Identify which cell holds the provided text, then report its (x, y) central coordinate. 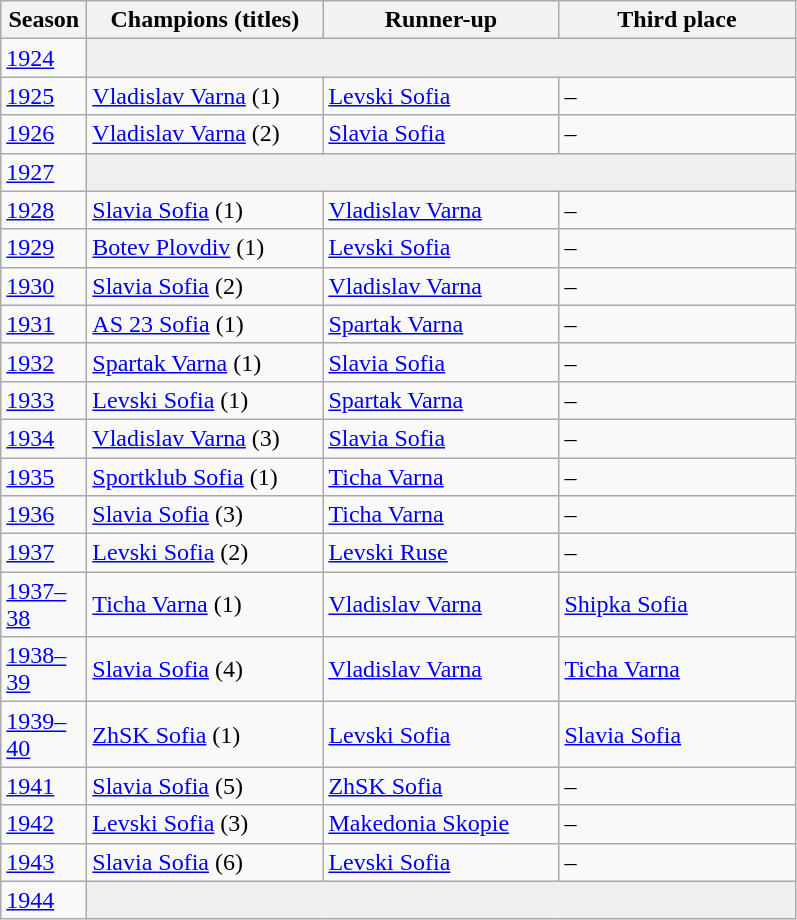
1935 (44, 477)
1930 (44, 286)
1937–38 (44, 604)
1924 (44, 58)
1929 (44, 248)
ZhSK Sofia (1) (205, 734)
1927 (44, 172)
Sportklub Sofia (1) (205, 477)
1943 (44, 862)
AS 23 Sofia (1) (205, 324)
1932 (44, 362)
Levski Sofia (3) (205, 824)
1925 (44, 96)
1937 (44, 553)
1928 (44, 210)
Slavia Sofia (6) (205, 862)
1938–39 (44, 670)
Vladislav Varna (1) (205, 96)
Botev Plovdiv (1) (205, 248)
Vladislav Varna (3) (205, 438)
Levski Ruse (441, 553)
1934 (44, 438)
Ticha Varna (1) (205, 604)
Vladislav Varna (2) (205, 134)
1931 (44, 324)
1933 (44, 400)
1942 (44, 824)
1939–40 (44, 734)
Slavia Sofia (4) (205, 670)
Shipka Sofia (677, 604)
Slavia Sofia (1) (205, 210)
Third place (677, 20)
Levski Sofia (1) (205, 400)
Season (44, 20)
1936 (44, 515)
Levski Sofia (2) (205, 553)
Runner-up (441, 20)
Makedonia Skopie (441, 824)
ZhSK Sofia (441, 786)
1941 (44, 786)
Slavia Sofia (3) (205, 515)
Slavia Sofia (5) (205, 786)
1944 (44, 900)
1926 (44, 134)
Slavia Sofia (2) (205, 286)
Champions (titles) (205, 20)
Spartak Varna (1) (205, 362)
